From the cell containing the given text, extract its center point as (X, Y) coordinate. 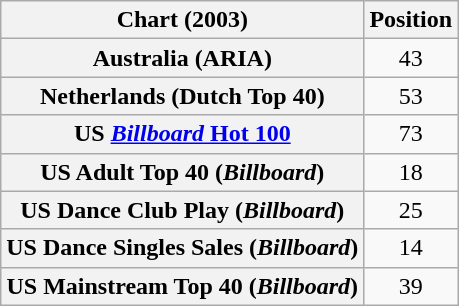
US Adult Top 40 (Billboard) (182, 172)
14 (411, 248)
US Billboard Hot 100 (182, 134)
43 (411, 58)
Australia (ARIA) (182, 58)
25 (411, 210)
39 (411, 286)
Position (411, 20)
73 (411, 134)
US Mainstream Top 40 (Billboard) (182, 286)
53 (411, 96)
US Dance Singles Sales (Billboard) (182, 248)
Netherlands (Dutch Top 40) (182, 96)
18 (411, 172)
Chart (2003) (182, 20)
US Dance Club Play (Billboard) (182, 210)
